Search for the cell housing the specified text and yield its [X, Y] center coordinate. 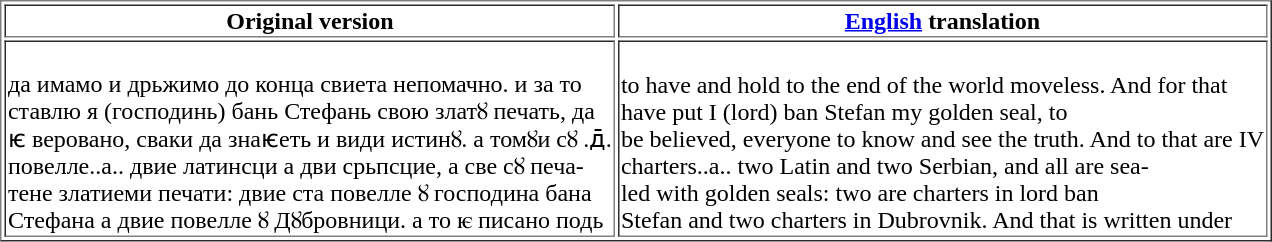
Original version [310, 20]
English translation [942, 20]
